Return the (X, Y) coordinate for the center point of the cell that contains the specified text.  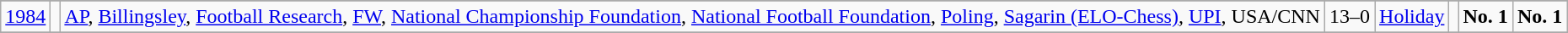
Holiday (1412, 17)
13–0 (1349, 17)
AP, Billingsley, Football Research, FW, National Championship Foundation, National Football Foundation, Poling, Sagarin (ELO-Chess), UPI, USA/CNN (693, 17)
1984 (25, 17)
